For the text-containing cell, return its midpoint in (X, Y) coordinate format. 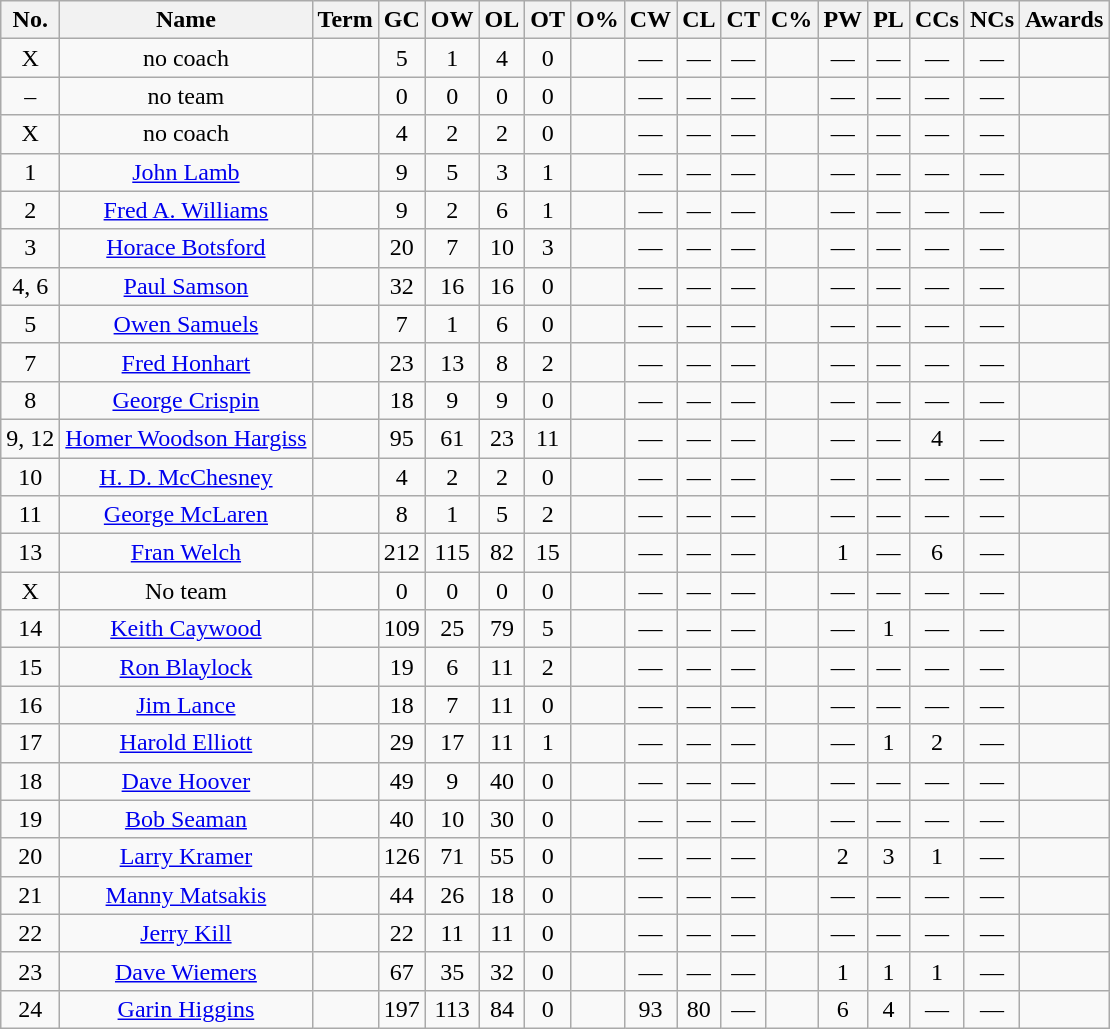
Paul Samson (186, 286)
Fred Honhart (186, 362)
Fran Welch (186, 553)
Larry Kramer (186, 857)
Jim Lance (186, 705)
93 (650, 1009)
Dave Hoover (186, 781)
44 (402, 895)
PW (843, 20)
Bob Seaman (186, 819)
4, 6 (30, 286)
61 (452, 438)
PL (889, 20)
80 (699, 1009)
29 (402, 743)
– (30, 96)
John Lamb (186, 172)
Awards (1064, 20)
71 (452, 857)
Harold Elliott (186, 743)
24 (30, 1009)
Horace Botsford (186, 248)
109 (402, 629)
no team (186, 96)
OT (548, 20)
9, 12 (30, 438)
Name (186, 20)
113 (452, 1009)
George Crispin (186, 400)
NCs (992, 20)
49 (402, 781)
35 (452, 971)
95 (402, 438)
26 (452, 895)
84 (502, 1009)
197 (402, 1009)
67 (402, 971)
No team (186, 591)
CT (743, 20)
George McLaren (186, 515)
126 (402, 857)
C% (791, 20)
GC (402, 20)
Term (345, 20)
O% (598, 20)
OW (452, 20)
Manny Matsakis (186, 895)
25 (452, 629)
82 (502, 553)
212 (402, 553)
H. D. McChesney (186, 477)
CW (650, 20)
Keith Caywood (186, 629)
Jerry Kill (186, 933)
21 (30, 895)
Owen Samuels (186, 324)
14 (30, 629)
Dave Wiemers (186, 971)
Fred A. Williams (186, 210)
55 (502, 857)
Homer Woodson Hargiss (186, 438)
115 (452, 553)
CCs (936, 20)
No. (30, 20)
30 (502, 819)
Ron Blaylock (186, 667)
79 (502, 629)
OL (502, 20)
CL (699, 20)
Garin Higgins (186, 1009)
